Find where the given text appears and provide that cell's center as [x, y] coordinate. 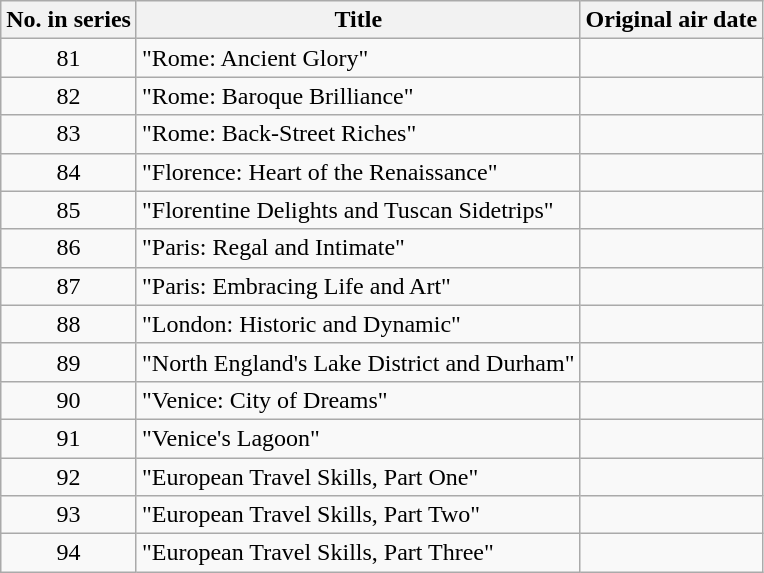
87 [69, 286]
"Florence: Heart of the Renaissance" [358, 172]
94 [69, 553]
91 [69, 438]
89 [69, 362]
85 [69, 210]
"Paris: Regal and Intimate" [358, 248]
"European Travel Skills, Part Three" [358, 553]
Title [358, 20]
84 [69, 172]
83 [69, 134]
"North England's Lake District and Durham" [358, 362]
"European Travel Skills, Part One" [358, 477]
"Paris: Embracing Life and Art" [358, 286]
90 [69, 400]
No. in series [69, 20]
"Florentine Delights and Tuscan Sidetrips" [358, 210]
Original air date [672, 20]
86 [69, 248]
88 [69, 324]
93 [69, 515]
"Rome: Ancient Glory" [358, 58]
"Venice: City of Dreams" [358, 400]
81 [69, 58]
"Rome: Back-Street Riches" [358, 134]
92 [69, 477]
"Venice's Lagoon" [358, 438]
"London: Historic and Dynamic" [358, 324]
82 [69, 96]
"European Travel Skills, Part Two" [358, 515]
"Rome: Baroque Brilliance" [358, 96]
